Determine the (X, Y) coordinate at the center of the cell enclosing the given text.  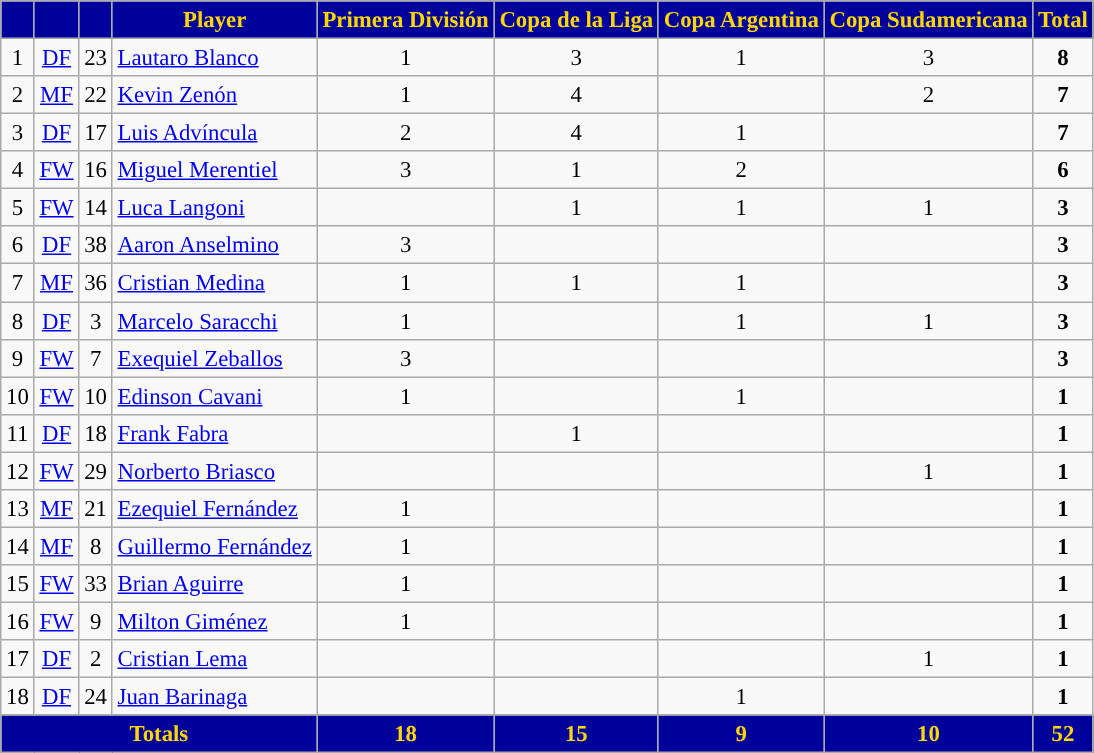
Kevin Zenón (214, 95)
Totals (159, 734)
24 (96, 697)
5 (18, 208)
Cristian Medina (214, 283)
Miguel Merentiel (214, 170)
Norberto Briasco (214, 471)
Brian Aguirre (214, 584)
Copa Argentina (741, 20)
Juan Barinaga (214, 697)
Milton Giménez (214, 621)
Marcelo Saracchi (214, 321)
Primera División (406, 20)
Total (1063, 20)
Ezequiel Fernández (214, 509)
13 (18, 509)
23 (96, 58)
36 (96, 283)
Edinson Cavani (214, 396)
12 (18, 471)
Copa Sudamericana (928, 20)
11 (18, 433)
52 (1063, 734)
21 (96, 509)
Aaron Anselmino (214, 245)
33 (96, 584)
Frank Fabra (214, 433)
Copa de la Liga (576, 20)
Player (214, 20)
38 (96, 245)
Luis Advíncula (214, 133)
Luca Langoni (214, 208)
22 (96, 95)
29 (96, 471)
Guillermo Fernández (214, 546)
Cristian Lema (214, 659)
Exequiel Zeballos (214, 358)
Lautaro Blanco (214, 58)
